Provide the (x, y) coordinate of the cell's center where the given text is located.  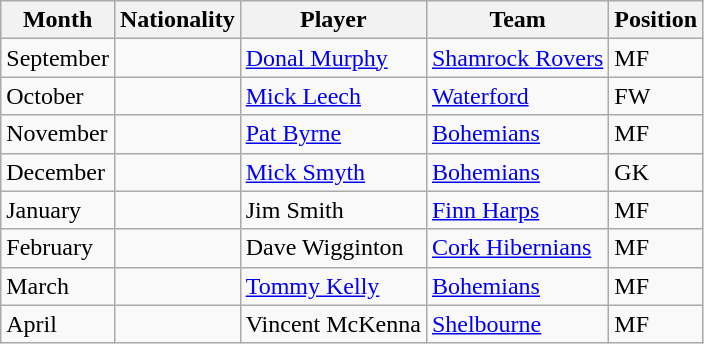
GK (656, 172)
Player (333, 20)
FW (656, 96)
Nationality (177, 20)
Jim Smith (333, 210)
Shelbourne (517, 324)
Cork Hibernians (517, 248)
Waterford (517, 96)
November (58, 134)
February (58, 248)
Dave Wigginton (333, 248)
Vincent McKenna (333, 324)
Shamrock Rovers (517, 58)
March (58, 286)
Mick Smyth (333, 172)
April (58, 324)
Team (517, 20)
Month (58, 20)
October (58, 96)
Mick Leech (333, 96)
Finn Harps (517, 210)
Tommy Kelly (333, 286)
Donal Murphy (333, 58)
December (58, 172)
September (58, 58)
Position (656, 20)
January (58, 210)
Pat Byrne (333, 134)
